For the text-containing cell, return its midpoint in [X, Y] coordinate format. 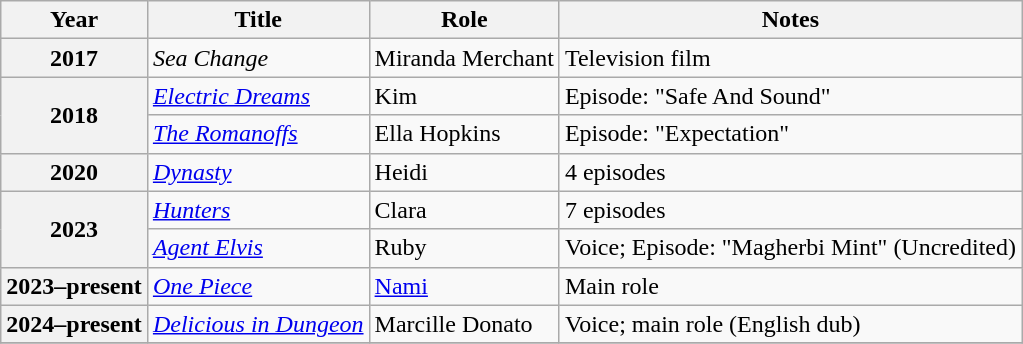
Miranda Merchant [464, 58]
7 episodes [790, 210]
Kim [464, 96]
Hunters [258, 210]
Ruby [464, 248]
2023 [74, 229]
Electric Dreams [258, 96]
Clara [464, 210]
One Piece [258, 286]
Voice; main role (English dub) [790, 324]
2020 [74, 172]
Nami [464, 286]
Marcille Donato [464, 324]
Agent Elvis [258, 248]
Television film [790, 58]
4 episodes [790, 172]
Episode: "Safe And Sound" [790, 96]
Role [464, 20]
Voice; Episode: "Magherbi Mint" (Uncredited) [790, 248]
Notes [790, 20]
2024–present [74, 324]
2023–present [74, 286]
Delicious in Dungeon [258, 324]
Episode: "Expectation" [790, 134]
Ella Hopkins [464, 134]
Heidi [464, 172]
Year [74, 20]
The Romanoffs [258, 134]
Sea Change [258, 58]
Title [258, 20]
2017 [74, 58]
Main role [790, 286]
Dynasty [258, 172]
2018 [74, 115]
